Return [x, y] of the center of cell containing provided text 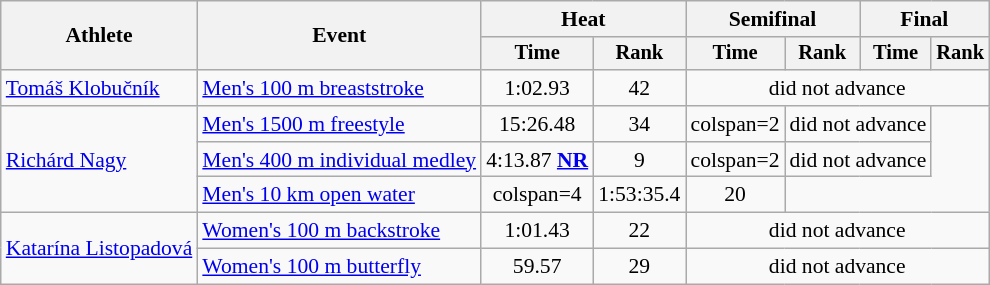
Women's 100 m butterfly [339, 267]
Athlete [100, 36]
15:26.48 [537, 124]
34 [639, 124]
Semifinal [773, 19]
59.57 [537, 267]
9 [639, 160]
Heat [583, 19]
colspan=4 [537, 195]
Men's 10 km open water [339, 195]
Katarína Listopadová [100, 248]
Men's 100 m breaststroke [339, 88]
1:02.93 [537, 88]
4:13.87 NR [537, 160]
29 [639, 267]
22 [639, 231]
20 [736, 195]
1:01.43 [537, 231]
Women's 100 m backstroke [339, 231]
1:53:35.4 [639, 195]
Richárd Nagy [100, 160]
42 [639, 88]
Tomáš Klobučník [100, 88]
Men's 1500 m freestyle [339, 124]
Men's 400 m individual medley [339, 160]
Event [339, 36]
Final [924, 19]
